Search for the cell housing the specified text and yield its (X, Y) center coordinate. 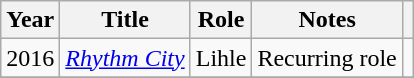
Title (125, 20)
Year (30, 20)
Notes (327, 20)
Role (221, 20)
Recurring role (327, 58)
Rhythm City (125, 58)
2016 (30, 58)
Lihle (221, 58)
